Return (x, y) of the center of cell containing provided text 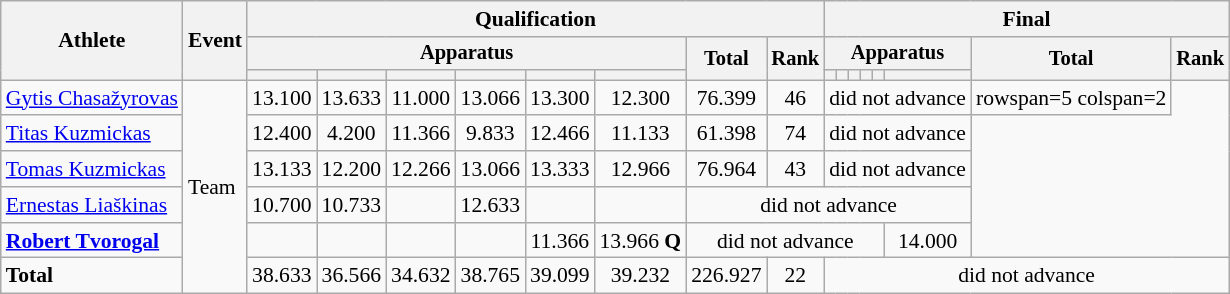
Qualification (536, 19)
39.099 (560, 276)
43 (795, 169)
76.399 (726, 98)
76.964 (726, 169)
Athlete (92, 40)
13.633 (352, 98)
36.566 (352, 276)
14.000 (928, 241)
12.966 (641, 169)
13.100 (282, 98)
4.200 (352, 134)
12.466 (560, 134)
61.398 (726, 134)
12.200 (352, 169)
22 (795, 276)
12.266 (420, 169)
Robert Tvorogal (92, 241)
226.927 (726, 276)
13.300 (560, 98)
38.633 (282, 276)
Team (215, 187)
38.765 (490, 276)
Final (1026, 19)
10.733 (352, 205)
13.333 (560, 169)
rowspan=5 colspan=2 (1072, 98)
Ernestas Liaškinas (92, 205)
11.000 (420, 98)
12.300 (641, 98)
11.133 (641, 134)
9.833 (490, 134)
13.966 Q (641, 241)
46 (795, 98)
13.133 (282, 169)
Event (215, 40)
34.632 (420, 276)
10.700 (282, 205)
Tomas Kuzmickas (92, 169)
12.400 (282, 134)
Titas Kuzmickas (92, 134)
74 (795, 134)
12.633 (490, 205)
39.232 (641, 276)
Gytis Chasažyrovas (92, 98)
